Search for the cell housing the specified text and yield its [X, Y] center coordinate. 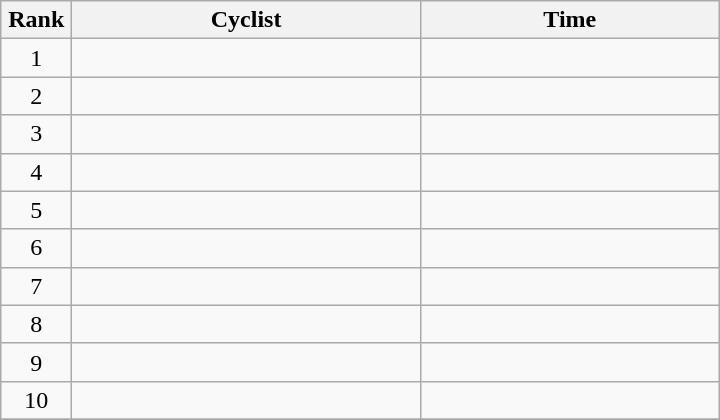
9 [36, 362]
7 [36, 286]
3 [36, 134]
Cyclist [246, 20]
4 [36, 172]
Rank [36, 20]
1 [36, 58]
5 [36, 210]
8 [36, 324]
2 [36, 96]
Time [570, 20]
10 [36, 400]
6 [36, 248]
